For the text-containing cell, return its midpoint in (X, Y) coordinate format. 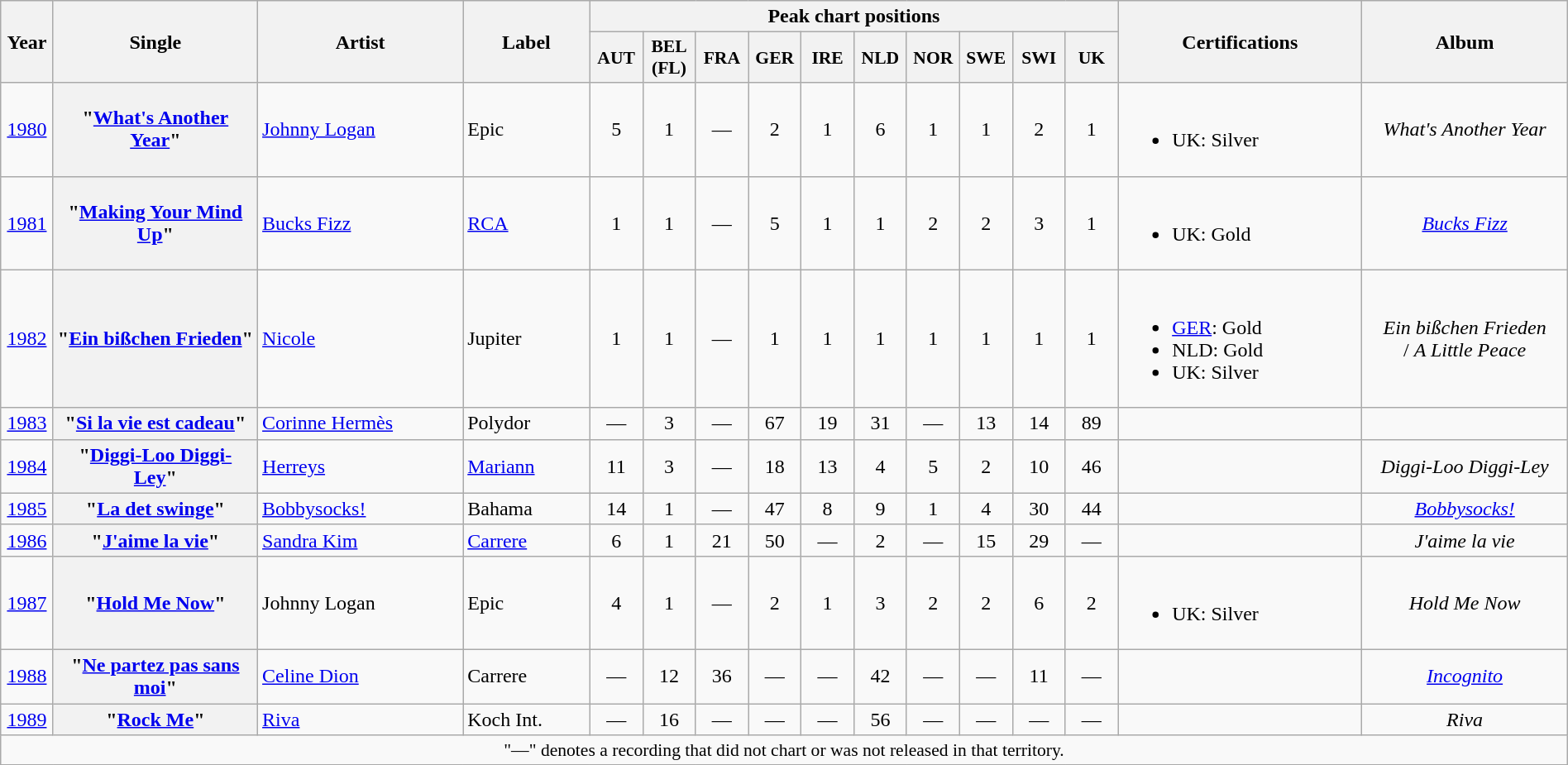
UK: Gold (1241, 223)
Polydor (526, 423)
10 (1039, 466)
Ein bißchen Frieden / A Little Peace (1465, 339)
Label (526, 41)
"Making Your Mind Up" (155, 223)
1984 (26, 466)
"Diggi-Loo Diggi-Ley" (155, 466)
Jupiter (526, 339)
31 (880, 423)
Bahama (526, 509)
Peak chart positions (853, 17)
SWI (1039, 58)
IRE (828, 58)
1982 (26, 339)
36 (722, 677)
"J'aime la vie" (155, 540)
1986 (26, 540)
Mariann (526, 466)
42 (880, 677)
12 (669, 677)
UK (1092, 58)
Celine Dion (361, 677)
89 (1092, 423)
1987 (26, 602)
21 (722, 540)
Nicole (361, 339)
Single (155, 41)
SWE (986, 58)
30 (1039, 509)
1980 (26, 129)
"Rock Me" (155, 719)
RCA (526, 223)
50 (775, 540)
Hold Me Now (1465, 602)
GER (775, 58)
15 (986, 540)
47 (775, 509)
"Si la vie est cadeau" (155, 423)
Year (26, 41)
56 (880, 719)
What's Another Year (1465, 129)
Herreys (361, 466)
1983 (26, 423)
46 (1092, 466)
Album (1465, 41)
1981 (26, 223)
1988 (26, 677)
18 (775, 466)
19 (828, 423)
"What's Another Year" (155, 129)
16 (669, 719)
AUT (616, 58)
Diggi-Loo Diggi-Ley (1465, 466)
NOR (933, 58)
8 (828, 509)
"Hold Me Now" (155, 602)
Incognito (1465, 677)
1989 (26, 719)
"La det swinge" (155, 509)
"Ein bißchen Frieden" (155, 339)
29 (1039, 540)
44 (1092, 509)
Artist (361, 41)
"Ne partez pas sans moi" (155, 677)
FRA (722, 58)
GER: GoldNLD: GoldUK: Silver (1241, 339)
1985 (26, 509)
BEL(FL) (669, 58)
Koch Int. (526, 719)
NLD (880, 58)
Sandra Kim (361, 540)
Certifications (1241, 41)
"—" denotes a recording that did not chart or was not released in that territory. (784, 750)
Corinne Hermès (361, 423)
67 (775, 423)
9 (880, 509)
J'aime la vie (1465, 540)
